Detect which cell encompasses the target text, then output its [x, y] center coordinate. 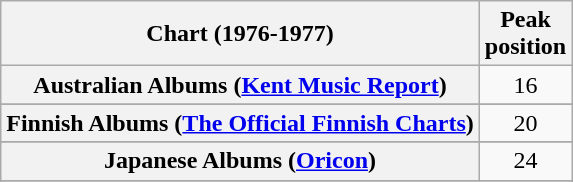
16 [525, 85]
Australian Albums (Kent Music Report) [240, 85]
Japanese Albums (Oricon) [240, 161]
Finnish Albums (The Official Finnish Charts) [240, 123]
Peakposition [525, 34]
Chart (1976-1977) [240, 34]
24 [525, 161]
20 [525, 123]
